Output the (X, Y) coordinate of the center of the cell containing the given text.  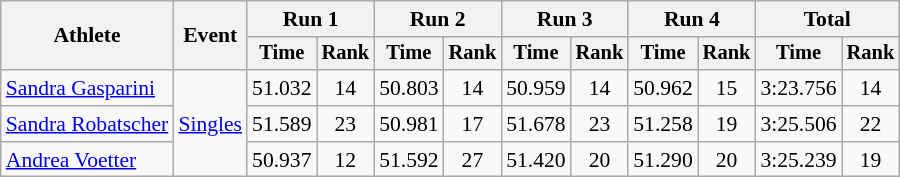
Sandra Robatscher (88, 124)
22 (871, 124)
Run 2 (438, 19)
Run 1 (310, 19)
Run 3 (564, 19)
50.959 (536, 88)
51.032 (282, 88)
Run 4 (692, 19)
3:25.506 (798, 124)
51.258 (662, 124)
50.962 (662, 88)
19 (727, 124)
3:23.756 (798, 88)
17 (473, 124)
Singles (210, 124)
51.589 (282, 124)
Sandra Gasparini (88, 88)
Athlete (88, 36)
50.803 (408, 88)
51.678 (536, 124)
15 (727, 88)
Event (210, 36)
50.981 (408, 124)
Total (827, 19)
